Return (X, Y) of the center of cell containing provided text 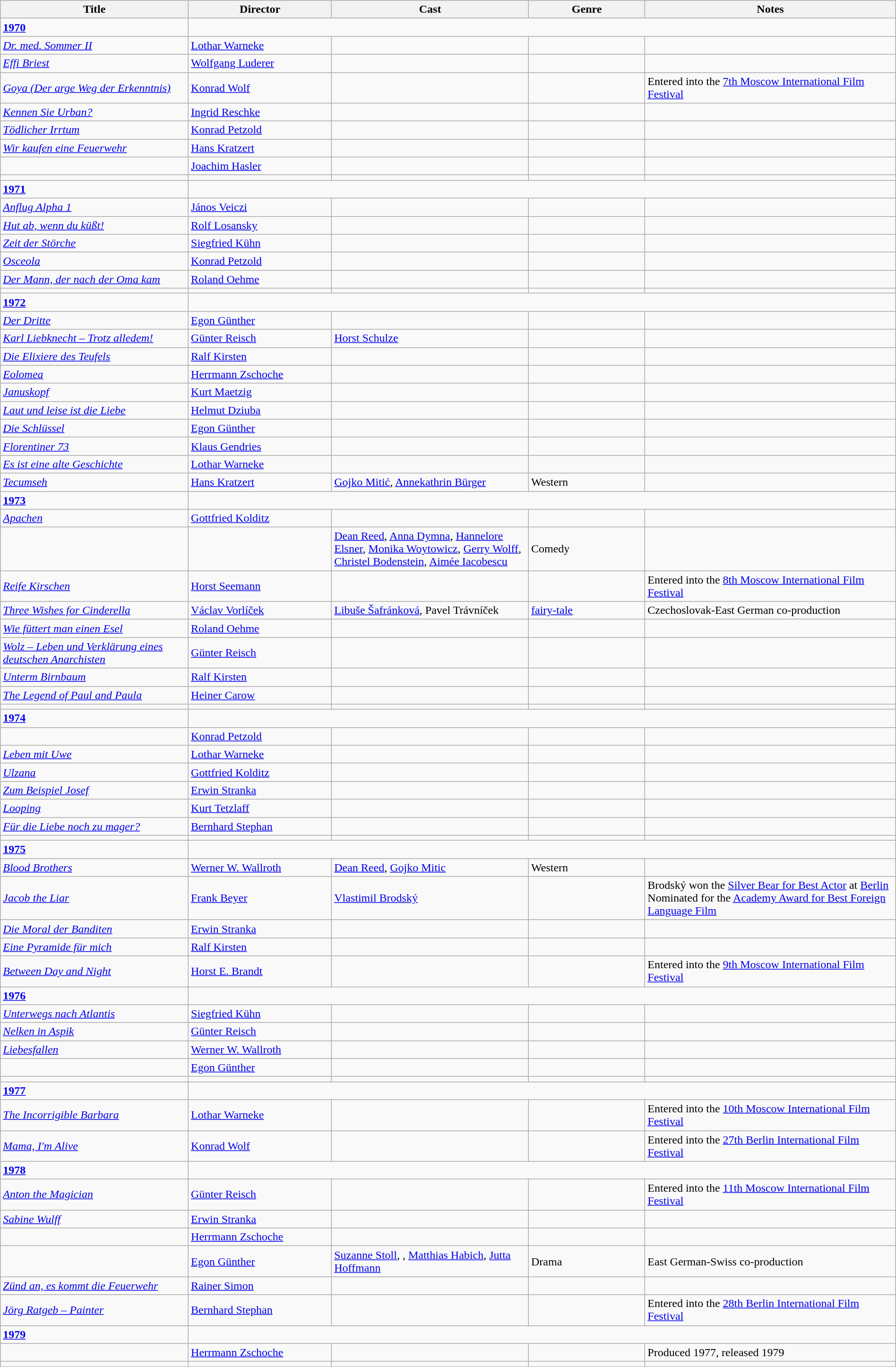
Die Elixiere des Teufels (95, 356)
Der Mann, der nach der Oma kam (95, 279)
1979 (95, 1334)
Rainer Simon (260, 1286)
Osceola (95, 261)
Leben mit Uwe (95, 754)
Entered into the 9th Moscow International Film Festival (770, 972)
Florentiner 73 (95, 446)
Wie füttert man einen Esel (95, 628)
East German-Swiss co-production (770, 1262)
1974 (95, 718)
Dean Reed, Anna Dymna, Hannelore Elsner, Monika Woytowicz, Gerry Wolff, Christel Bodenstein, Aimée Iacobescu (430, 549)
Zünd an, es kommt die Feuerwehr (95, 1286)
Václav Vorlíček (260, 610)
Karl Liebknecht – Trotz alledem! (95, 338)
Title (95, 9)
Frank Beyer (260, 898)
Die Schlüssel (95, 428)
Vlastimil Brodský (430, 898)
Liebesfallen (95, 1049)
fairy-tale (586, 610)
1978 (95, 1170)
Effi Briest (95, 63)
The Incorrigible Barbara (95, 1115)
Between Day and Night (95, 972)
Entered into the 28th Berlin International Film Festival (770, 1310)
Kurt Tetzlaff (260, 808)
Klaus Gendries (260, 446)
Dean Reed, Gojko Mitic (430, 868)
Joachim Hasler (260, 166)
Entered into the 27th Berlin International Film Festival (770, 1145)
1970 (95, 27)
Unterm Birnbaum (95, 677)
Zeit der Störche (95, 243)
Comedy (586, 549)
Horst E. Brandt (260, 972)
Apachen (95, 518)
Anflug Alpha 1 (95, 207)
1977 (95, 1091)
Gojko Mitić, Annekathrin Bürger (430, 482)
1973 (95, 500)
Cast (430, 9)
Produced 1977, released 1979 (770, 1352)
Wolz – Leben und Verklärung eines deutschen Anarchisten (95, 653)
Eolomea (95, 374)
1976 (95, 996)
Eine Pyramide für mich (95, 947)
Three Wishes for Cinderella (95, 610)
Wolfgang Luderer (260, 63)
Laut und leise ist die Liebe (95, 410)
Ingrid Reschke (260, 112)
Notes (770, 9)
Goya (Der arge Weg der Erkenntnis) (95, 88)
1971 (95, 189)
Kurt Maetzig (260, 392)
Reife Kirschen (95, 586)
1975 (95, 850)
Nelken in Aspik (95, 1032)
Entered into the 11th Moscow International Film Festival (770, 1195)
Dr. med. Sommer II (95, 45)
Unterwegs nach Atlantis (95, 1014)
Die Moral der Banditen (95, 929)
Entered into the 8th Moscow International Film Festival (770, 586)
Entered into the 7th Moscow International Film Festival (770, 88)
Suzanne Stoll, , Matthias Habich, Jutta Hoffmann (430, 1262)
Entered into the 10th Moscow International Film Festival (770, 1115)
Jörg Ratgeb – Painter (95, 1310)
Januskopf (95, 392)
Heiner Carow (260, 695)
Kennen Sie Urban? (95, 112)
Hut ab, wenn du küßt! (95, 225)
Es ist eine alte Geschichte (95, 464)
Mama, I'm Alive (95, 1145)
Sabine Wulff (95, 1219)
Blood Brothers (95, 868)
Wir kaufen eine Feuerwehr (95, 148)
Looping (95, 808)
Horst Schulze (430, 338)
Genre (586, 9)
Czechoslovak-East German co-production (770, 610)
Tödlicher Irrtum (95, 130)
Helmut Dziuba (260, 410)
Drama (586, 1262)
Rolf Losansky (260, 225)
János Veiczi (260, 207)
Anton the Magician (95, 1195)
Brodský won the Silver Bear for Best Actor at BerlinNominated for the Academy Award for Best Foreign Language Film (770, 898)
Tecumseh (95, 482)
1972 (95, 302)
Horst Seemann (260, 586)
Ulzana (95, 772)
Director (260, 9)
Zum Beispiel Josef (95, 790)
Libuše Šafránková, Pavel Trávníček (430, 610)
Jacob the Liar (95, 898)
Für die Liebe noch zu mager? (95, 826)
Der Dritte (95, 320)
The Legend of Paul and Paula (95, 695)
